Determine the [x, y] coordinate at the center of the cell enclosing the given text.  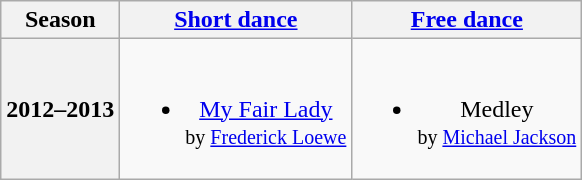
Season [60, 20]
My Fair Lady by Frederick Loewe [236, 109]
Medley by Michael Jackson [467, 109]
Short dance [236, 20]
Free dance [467, 20]
2012–2013 [60, 109]
